Determine the [X, Y] coordinate at the center of the cell enclosing the given text.  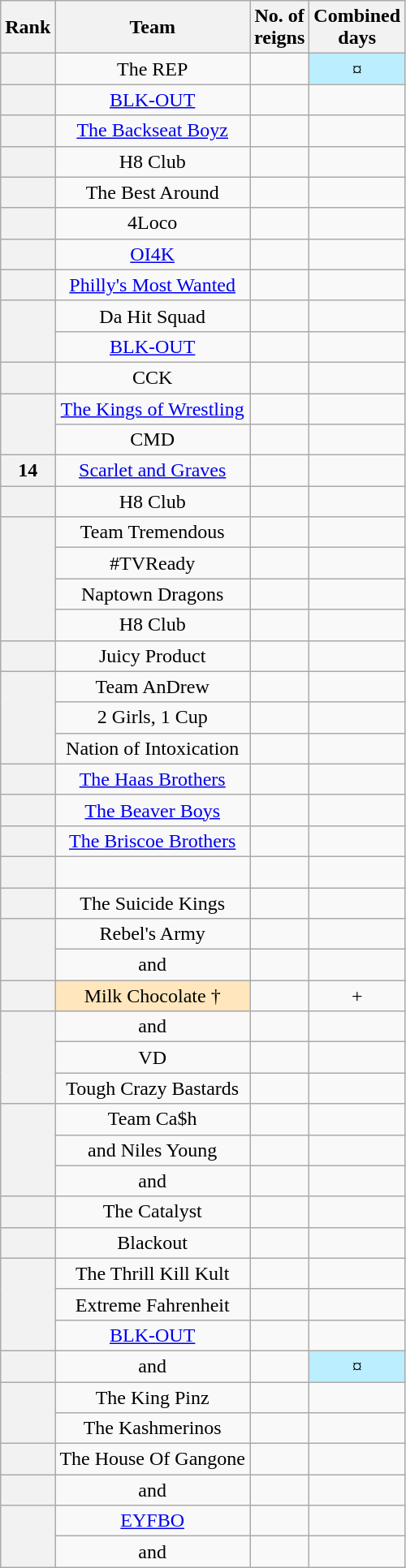
The Best Around [153, 192]
The Backseat Boyz [153, 131]
EYFBO [153, 1521]
+ [357, 996]
Team Tremendous [153, 532]
Extreme Fahrenheit [153, 1304]
Tough Crazy Bastards [153, 1088]
The REP [153, 69]
Rank [28, 28]
Nation of Intoxication [153, 748]
14 [28, 471]
The Kashmerinos [153, 1428]
The Thrill Kill Kult [153, 1273]
The King Pinz [153, 1397]
OI4K [153, 254]
Philly's Most Wanted [153, 285]
The Beaver Boys [153, 810]
Juicy Product [153, 656]
VD [153, 1058]
Team [153, 28]
Blackout [153, 1243]
Scarlet and Graves [153, 471]
#TVReady [153, 563]
4Loco [153, 223]
The Briscoe Brothers [153, 841]
The House Of Gangone [153, 1459]
Rebel's Army [153, 934]
CCK [153, 377]
Naptown Dragons [153, 594]
2 Girls, 1 Cup [153, 717]
Team Ca$h [153, 1119]
Milk Chocolate † [153, 996]
The Suicide Kings [153, 903]
Combineddays [357, 28]
Team AnDrew [153, 687]
and Niles Young [153, 1150]
The Kings of Wrestling [153, 408]
The Haas Brothers [153, 779]
The Catalyst [153, 1212]
No. ofreigns [279, 28]
Da Hit Squad [153, 316]
CMD [153, 440]
